Locate the cell with the specified text and output its (X, Y) center coordinate. 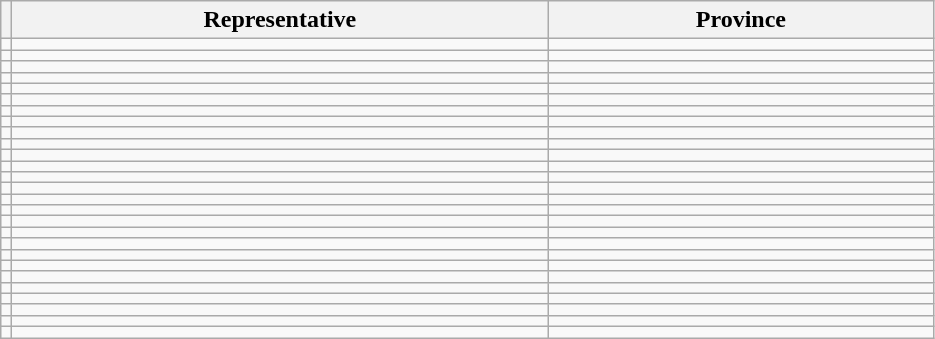
Representative (280, 20)
Province (741, 20)
